Extract the (x, y) coordinate from the center of the cell holding the provided text.  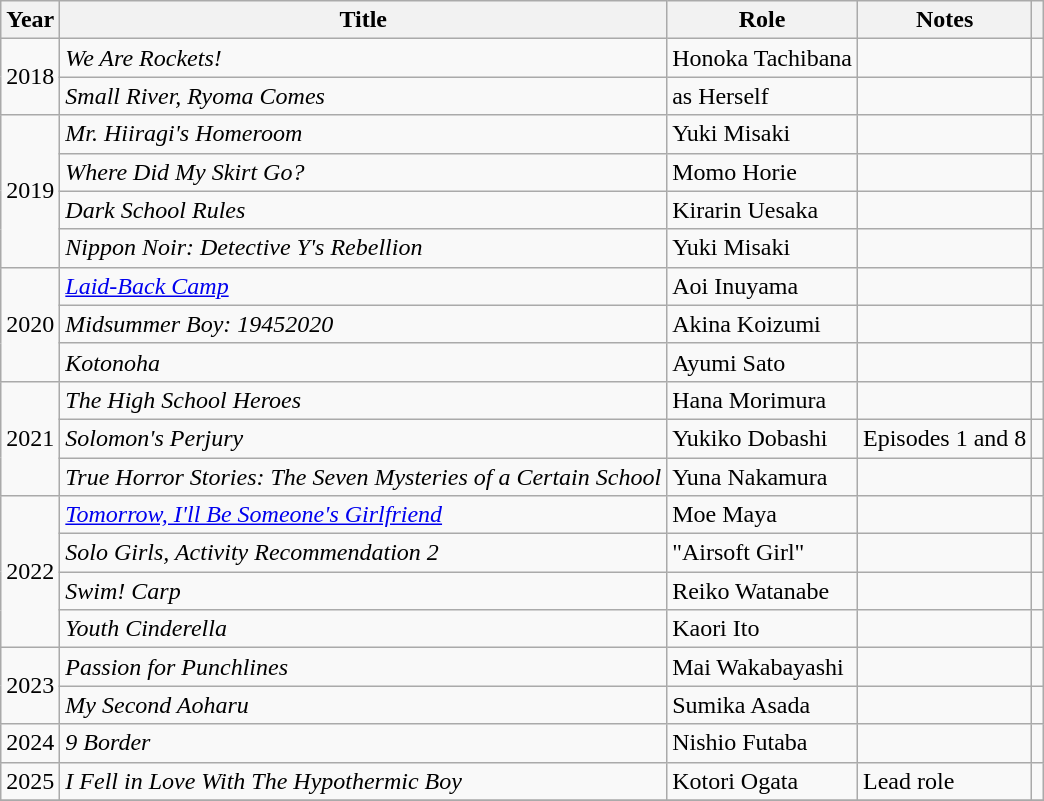
2021 (30, 438)
True Horror Stories: The Seven Mysteries of a Certain School (364, 477)
Kotori Ogata (762, 781)
Solo Girls, Activity Recommendation 2 (364, 553)
Hana Morimura (762, 400)
9 Border (364, 743)
Episodes 1 and 8 (944, 438)
as Herself (762, 96)
Lead role (944, 781)
Notes (944, 20)
My Second Aoharu (364, 705)
Role (762, 20)
I Fell in Love With The Hypothermic Boy (364, 781)
Yuna Nakamura (762, 477)
Laid-Back Camp (364, 286)
Youth Cinderella (364, 629)
Where Did My Skirt Go? (364, 172)
2022 (30, 572)
Nishio Futaba (762, 743)
The High School Heroes (364, 400)
Solomon's Perjury (364, 438)
Tomorrow, I'll Be Someone's Girlfriend (364, 515)
Nippon Noir: Detective Y's Rebellion (364, 248)
Midsummer Boy: 19452020 (364, 324)
Kaori Ito (762, 629)
2023 (30, 686)
Mai Wakabayashi (762, 667)
Kirarin Uesaka (762, 210)
2025 (30, 781)
2020 (30, 324)
We Are Rockets! (364, 58)
Sumika Asada (762, 705)
Small River, Ryoma Comes (364, 96)
Mr. Hiiragi's Homeroom (364, 134)
Akina Koizumi (762, 324)
2024 (30, 743)
Yukiko Dobashi (762, 438)
Honoka Tachibana (762, 58)
Kotonoha (364, 362)
Moe Maya (762, 515)
Dark School Rules (364, 210)
"Airsoft Girl" (762, 553)
Swim! Carp (364, 591)
Title (364, 20)
Ayumi Sato (762, 362)
Passion for Punchlines (364, 667)
2019 (30, 191)
Momo Horie (762, 172)
2018 (30, 77)
Aoi Inuyama (762, 286)
Reiko Watanabe (762, 591)
Year (30, 20)
